Provide the (x, y) coordinate of the cell's center where the given text is located.  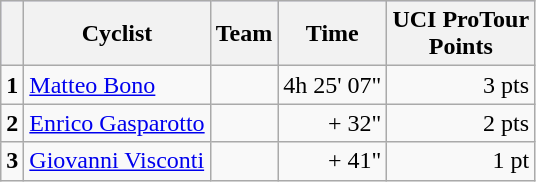
Giovanni Visconti (117, 161)
3 (12, 161)
1 pt (461, 161)
2 (12, 123)
+ 41" (332, 161)
1 (12, 85)
3 pts (461, 85)
Cyclist (117, 34)
2 pts (461, 123)
Time (332, 34)
+ 32" (332, 123)
Matteo Bono (117, 85)
UCI ProTourPoints (461, 34)
4h 25' 07" (332, 85)
Enrico Gasparotto (117, 123)
Team (244, 34)
